Identify which cell holds the provided text, then report its (x, y) central coordinate. 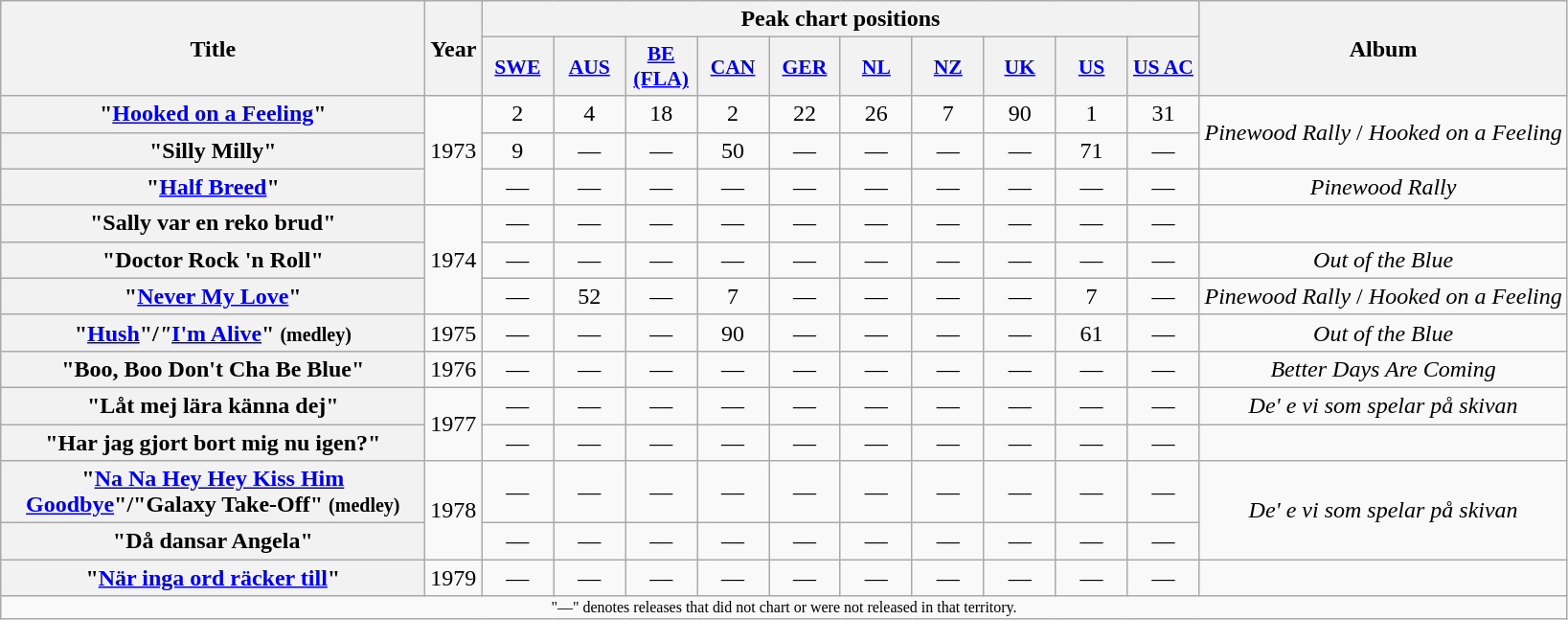
1976 (454, 369)
"Då dansar Angela" (213, 541)
22 (805, 114)
"Låt mej lära känna dej" (213, 405)
Album (1383, 48)
1 (1092, 114)
"Half Breed" (213, 187)
1978 (454, 510)
BE (FLA) (661, 67)
Peak chart positions (841, 19)
26 (875, 114)
71 (1092, 150)
Better Days Are Coming (1383, 369)
"Sally var en reko brud" (213, 223)
SWE (517, 67)
Year (454, 48)
"Hush"/"I'm Alive" (medley) (213, 333)
31 (1163, 114)
"När inga ord räcker till" (213, 578)
Title (213, 48)
"Na Na Hey Hey Kiss Him Goodbye"/"Galaxy Take-Off" (medley) (213, 493)
AUS (590, 67)
"Har jag gjort bort mig nu igen?" (213, 442)
1977 (454, 424)
61 (1092, 333)
9 (517, 150)
1979 (454, 578)
"Hooked on a Feeling" (213, 114)
"Never My Love" (213, 296)
GER (805, 67)
US (1092, 67)
18 (661, 114)
50 (734, 150)
1975 (454, 333)
"—" denotes releases that did not chart or were not released in that territory. (784, 608)
4 (590, 114)
1973 (454, 150)
1974 (454, 260)
Pinewood Rally (1383, 187)
NL (875, 67)
"Doctor Rock 'n Roll" (213, 260)
US AC (1163, 67)
"Silly Milly" (213, 150)
NZ (948, 67)
UK (1019, 67)
52 (590, 296)
"Boo, Boo Don't Cha Be Blue" (213, 369)
CAN (734, 67)
